Provide the [x, y] coordinate of the cell's center where the given text is located.  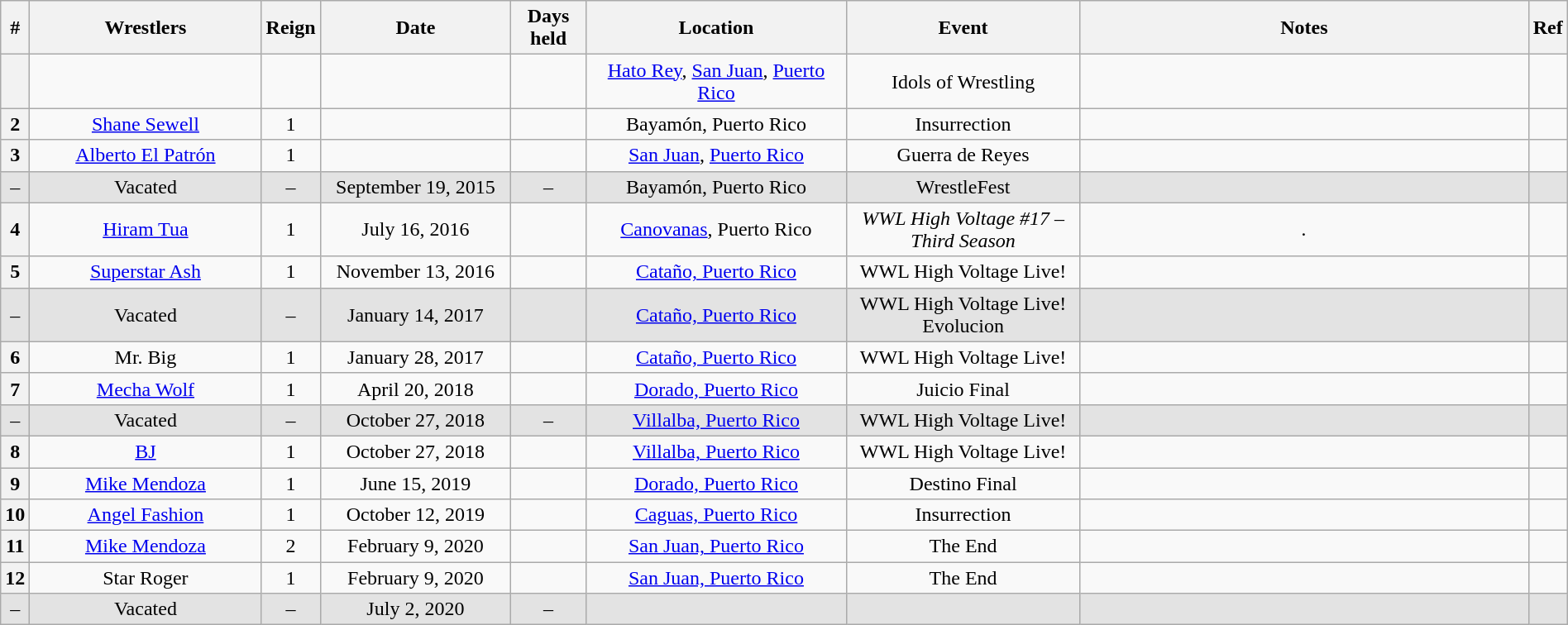
Ref [1548, 28]
WWL High Voltage Live! Evolucion [963, 314]
11 [15, 546]
Juicio Final [963, 389]
Mecha Wolf [146, 389]
8 [15, 451]
5 [15, 272]
. [1305, 230]
September 19, 2015 [415, 187]
Guerra de Reyes [963, 155]
Caguas, Puerto Rico [716, 515]
Hiram Tua [146, 230]
10 [15, 515]
Hato Rey, San Juan, Puerto Rico [716, 81]
June 15, 2019 [415, 484]
July 2, 2020 [415, 609]
4 [15, 230]
Destino Final [963, 484]
3 [15, 155]
# [15, 28]
October 12, 2019 [415, 515]
WrestleFest [963, 187]
Event [963, 28]
Mr. Big [146, 357]
Shane Sewell [146, 124]
January 28, 2017 [415, 357]
BJ [146, 451]
Angel Fashion [146, 515]
Date [415, 28]
July 16, 2016 [415, 230]
Star Roger [146, 578]
Superstar Ash [146, 272]
April 20, 2018 [415, 389]
6 [15, 357]
Alberto El Patrón [146, 155]
WWL High Voltage #17 – Third Season [963, 230]
9 [15, 484]
12 [15, 578]
Wrestlers [146, 28]
Canovanas, Puerto Rico [716, 230]
Reign [291, 28]
Idols of Wrestling [963, 81]
January 14, 2017 [415, 314]
Location [716, 28]
Notes [1305, 28]
November 13, 2016 [415, 272]
7 [15, 389]
Daysheld [549, 28]
